Return [x, y] of the center of cell containing provided text 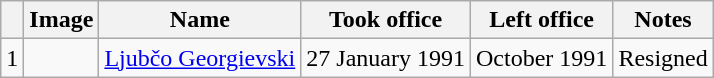
Took office [386, 20]
Notes [663, 20]
Resigned [663, 58]
Ljubčo Georgievski [200, 58]
Left office [541, 20]
27 January 1991 [386, 58]
October 1991 [541, 58]
1 [12, 58]
Image [62, 20]
Name [200, 20]
